For the text-containing cell, return its midpoint in [x, y] coordinate format. 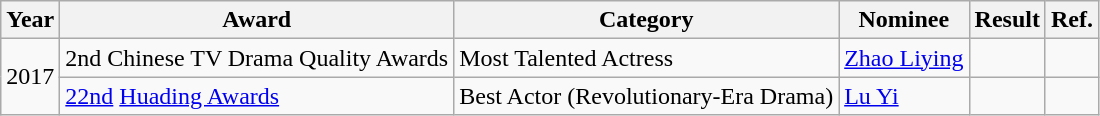
Ref. [1072, 20]
22nd Huading Awards [257, 96]
Result [1007, 20]
2nd Chinese TV Drama Quality Awards [257, 58]
Best Actor (Revolutionary-Era Drama) [646, 96]
Category [646, 20]
Most Talented Actress [646, 58]
Nominee [904, 20]
2017 [30, 77]
Award [257, 20]
Zhao Liying [904, 58]
Lu Yi [904, 96]
Year [30, 20]
